Scan for the cell matching the given text and deliver its [X, Y] coordinate at center. 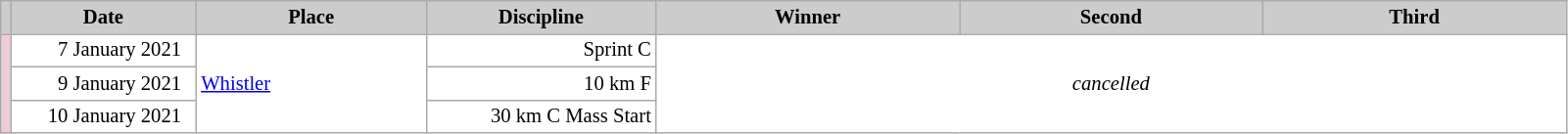
9 January 2021 [103, 83]
Place [311, 17]
7 January 2021 [103, 50]
Discipline [541, 17]
10 km F [541, 83]
Third [1414, 17]
cancelled [1111, 82]
Second [1112, 17]
10 January 2021 [103, 116]
30 km C Mass Start [541, 116]
Sprint C [541, 50]
Date [103, 17]
Whistler [311, 82]
Winner [808, 17]
